For the text-containing cell, return its midpoint in [x, y] coordinate format. 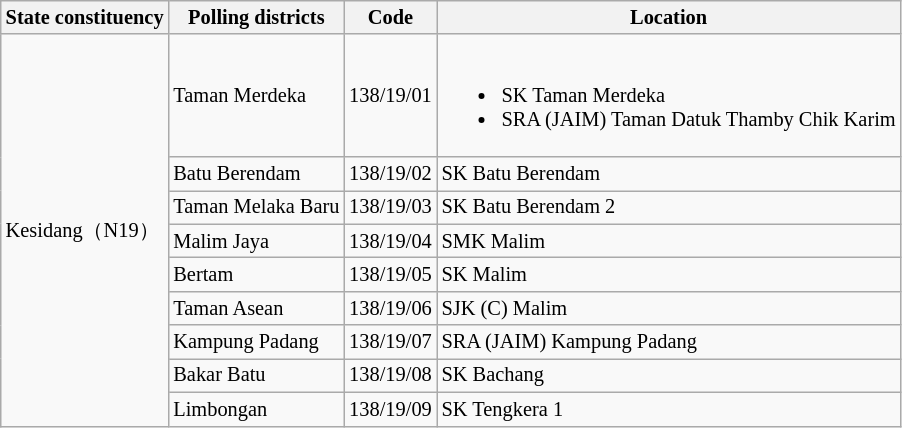
138/19/09 [390, 409]
138/19/08 [390, 375]
Bakar Batu [256, 375]
Taman Asean [256, 308]
138/19/01 [390, 95]
138/19/06 [390, 308]
Kampung Padang [256, 342]
SK Malim [669, 274]
138/19/02 [390, 173]
138/19/04 [390, 241]
SK Batu Berendam 2 [669, 207]
Polling districts [256, 17]
Taman Merdeka [256, 95]
Bertam [256, 274]
SK Taman MerdekaSRA (JAIM) Taman Datuk Thamby Chik Karim [669, 95]
Malim Jaya [256, 241]
SRA (JAIM) Kampung Padang [669, 342]
State constituency [85, 17]
Kesidang（N19） [85, 230]
138/19/05 [390, 274]
Taman Melaka Baru [256, 207]
SMK Malim [669, 241]
Limbongan [256, 409]
SK Tengkera 1 [669, 409]
138/19/03 [390, 207]
SJK (C) Malim [669, 308]
Location [669, 17]
Code [390, 17]
SK Bachang [669, 375]
138/19/07 [390, 342]
Batu Berendam [256, 173]
SK Batu Berendam [669, 173]
